Detect which cell encompasses the target text, then output its [X, Y] center coordinate. 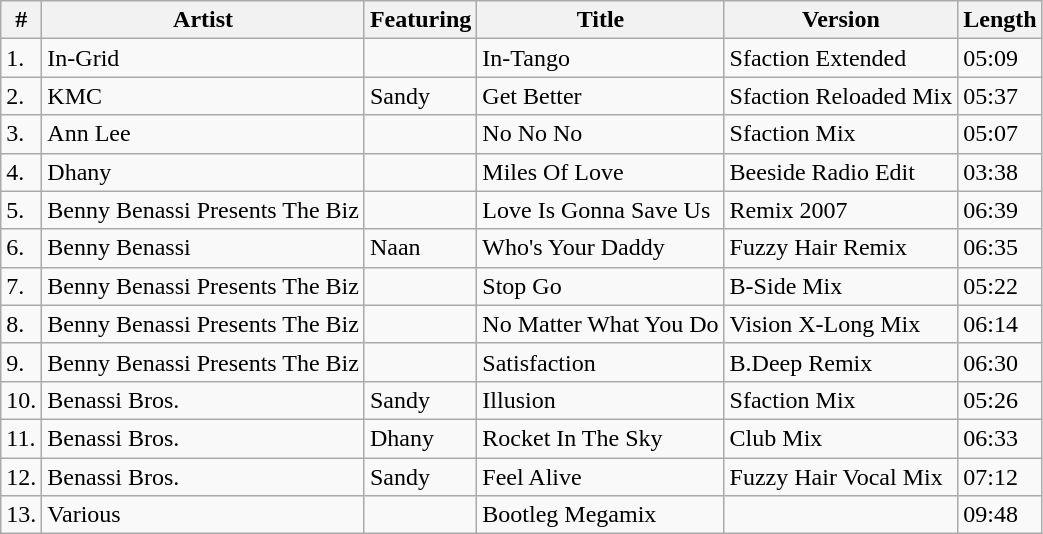
07:12 [1000, 477]
Miles Of Love [600, 172]
Love Is Gonna Save Us [600, 210]
B.Deep Remix [841, 362]
No No No [600, 134]
B-Side Mix [841, 286]
Naan [420, 248]
06:33 [1000, 438]
06:14 [1000, 324]
KMC [204, 96]
Version [841, 20]
Who's Your Daddy [600, 248]
06:30 [1000, 362]
# [22, 20]
Fuzzy Hair Remix [841, 248]
5. [22, 210]
Beeside Radio Edit [841, 172]
2. [22, 96]
05:22 [1000, 286]
Sfaction Extended [841, 58]
Length [1000, 20]
05:37 [1000, 96]
Vision X-Long Mix [841, 324]
Stop Go [600, 286]
In-Tango [600, 58]
11. [22, 438]
Club Mix [841, 438]
13. [22, 515]
05:26 [1000, 400]
09:48 [1000, 515]
Bootleg Megamix [600, 515]
06:39 [1000, 210]
Rocket In The Sky [600, 438]
No Matter What You Do [600, 324]
Title [600, 20]
Get Better [600, 96]
Satisfaction [600, 362]
3. [22, 134]
Various [204, 515]
Ann Lee [204, 134]
4. [22, 172]
Feel Alive [600, 477]
9. [22, 362]
1. [22, 58]
06:35 [1000, 248]
Artist [204, 20]
Benny Benassi [204, 248]
03:38 [1000, 172]
10. [22, 400]
Fuzzy Hair Vocal Mix [841, 477]
6. [22, 248]
7. [22, 286]
Illusion [600, 400]
12. [22, 477]
05:07 [1000, 134]
Remix 2007 [841, 210]
Sfaction Reloaded Mix [841, 96]
05:09 [1000, 58]
In-Grid [204, 58]
8. [22, 324]
Featuring [420, 20]
